Locate the cell with the specified text and output its [x, y] center coordinate. 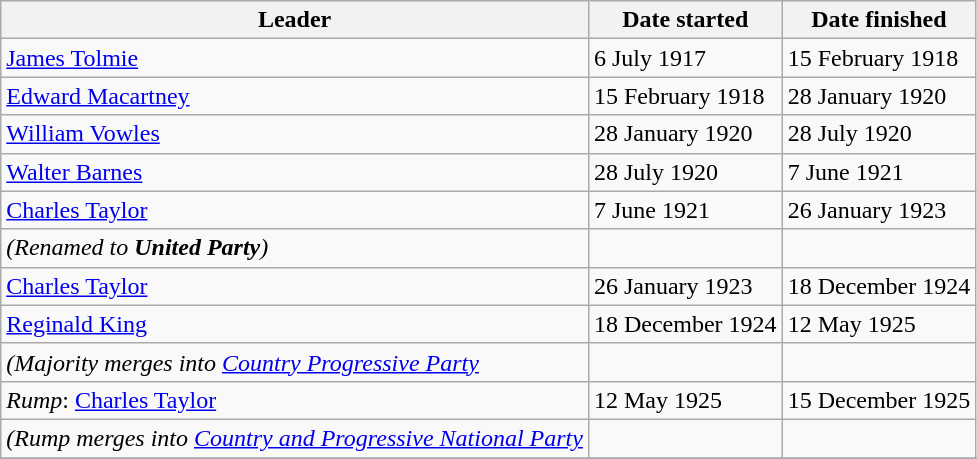
Reginald King [295, 324]
Date finished [879, 20]
Edward Macartney [295, 96]
15 December 1925 [879, 400]
James Tolmie [295, 58]
Rump: Charles Taylor [295, 400]
(Majority merges into Country Progressive Party [295, 362]
(Renamed to United Party) [295, 248]
(Rump merges into Country and Progressive National Party [295, 438]
William Vowles [295, 134]
Date started [685, 20]
Walter Barnes [295, 172]
6 July 1917 [685, 58]
Leader [295, 20]
